Capture the cell that displays the provided text and extract its (X, Y) central coordinate. 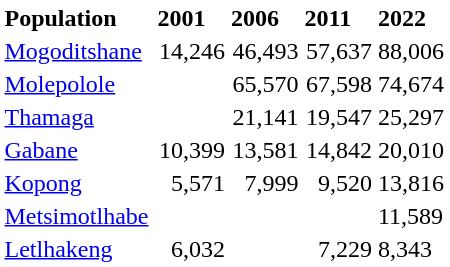
11,589 (412, 216)
Molepolole (78, 84)
21,141 (265, 117)
Population (78, 18)
65,570 (265, 84)
46,493 (265, 51)
Kopong (78, 183)
5,571 (191, 183)
6,032 (191, 249)
20,010 (412, 150)
67,598 (338, 84)
2001 (191, 18)
88,006 (412, 51)
13,816 (412, 183)
10,399 (191, 150)
Letlhakeng (78, 249)
13,581 (265, 150)
19,547 (338, 117)
7,999 (265, 183)
2006 (265, 18)
2011 (338, 18)
57,637 (338, 51)
Thamaga (78, 117)
Gabane (78, 150)
14,842 (338, 150)
25,297 (412, 117)
2022 (412, 18)
74,674 (412, 84)
7,229 (338, 249)
14,246 (191, 51)
9,520 (338, 183)
Metsimotlhabe (78, 216)
Mogoditshane (78, 51)
8,343 (412, 249)
